Search for the cell housing the specified text and yield its (X, Y) center coordinate. 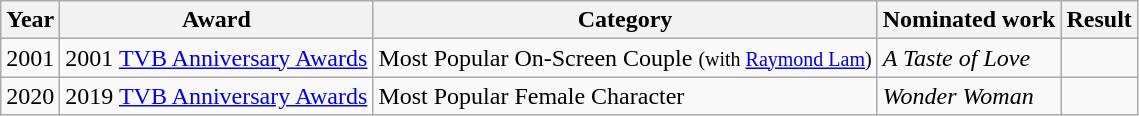
A Taste of Love (969, 58)
2001 (30, 58)
Nominated work (969, 20)
2001 TVB Anniversary Awards (216, 58)
Category (625, 20)
Wonder Woman (969, 96)
Result (1099, 20)
Award (216, 20)
Most Popular On-Screen Couple (with Raymond Lam) (625, 58)
2019 TVB Anniversary Awards (216, 96)
Year (30, 20)
2020 (30, 96)
Most Popular Female Character (625, 96)
